Scan for the cell matching the given text and deliver its [x, y] coordinate at center. 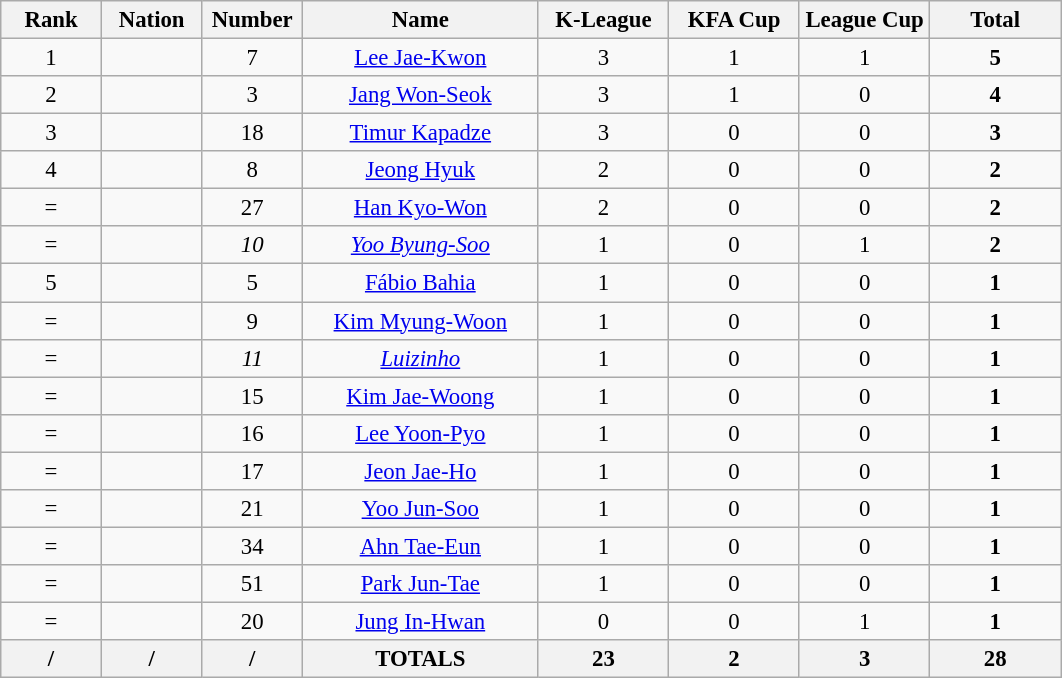
Fábio Bahia [421, 283]
11 [252, 358]
KFA Cup [734, 20]
51 [252, 584]
Luizinho [421, 358]
17 [252, 471]
Number [252, 20]
Lee Jae-Kwon [421, 58]
27 [252, 208]
Han Kyo-Won [421, 208]
Kim Jae-Woong [421, 396]
Jeong Hyuk [421, 170]
34 [252, 546]
TOTALS [421, 659]
10 [252, 245]
15 [252, 396]
Rank [52, 20]
Total [996, 20]
28 [996, 659]
Yoo Byung-Soo [421, 245]
21 [252, 509]
18 [252, 133]
Timur Kapadze [421, 133]
League Cup [864, 20]
Park Jun-Tae [421, 584]
Jang Won-Seok [421, 95]
Jung In-Hwan [421, 621]
20 [252, 621]
Ahn Tae-Eun [421, 546]
Name [421, 20]
Lee Yoon-Pyo [421, 433]
16 [252, 433]
Kim Myung-Woon [421, 321]
Yoo Jun-Soo [421, 509]
9 [252, 321]
8 [252, 170]
7 [252, 58]
23 [604, 659]
K-League [604, 20]
Nation [152, 20]
Jeon Jae-Ho [421, 471]
